Return the (x, y) coordinate for the center point of the cell that contains the specified text.  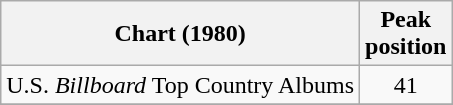
Chart (1980) (180, 34)
41 (406, 85)
U.S. Billboard Top Country Albums (180, 85)
Peakposition (406, 34)
